Search for the cell housing the specified text and yield its (X, Y) center coordinate. 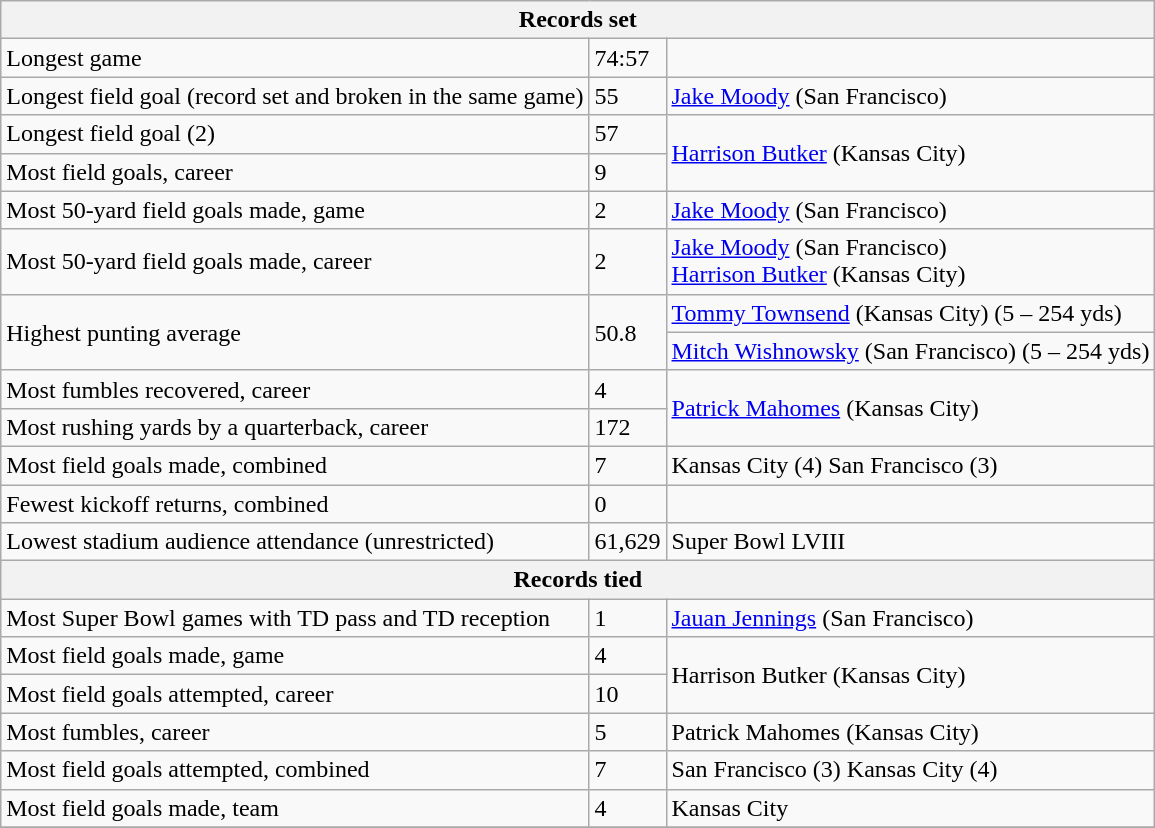
Most Super Bowl games with TD pass and TD reception (295, 618)
Longest field goal (2) (295, 134)
Most fumbles recovered, career (295, 389)
Most field goals made, game (295, 656)
Most field goals attempted, career (295, 694)
Most field goals, career (295, 172)
Jauan Jennings (San Francisco) (910, 618)
Records tied (578, 580)
61,629 (628, 542)
172 (628, 427)
Kansas City (4) San Francisco (3) (910, 465)
Fewest kickoff returns, combined (295, 503)
Most 50-yard field goals made, career (295, 262)
9 (628, 172)
Most field goals made, team (295, 808)
74:57 (628, 58)
1 (628, 618)
55 (628, 96)
Most 50-yard field goals made, game (295, 210)
Longest game (295, 58)
Super Bowl LVIII (910, 542)
Most field goals made, combined (295, 465)
5 (628, 732)
San Francisco (3) Kansas City (4) (910, 770)
50.8 (628, 332)
Mitch Wishnowsky (San Francisco) (5 – 254 yds) (910, 351)
Highest punting average (295, 332)
Most rushing yards by a quarterback, career (295, 427)
Jake Moody (San Francisco)Harrison Butker (Kansas City) (910, 262)
Most field goals attempted, combined (295, 770)
Most fumbles, career (295, 732)
0 (628, 503)
10 (628, 694)
57 (628, 134)
Records set (578, 20)
Tommy Townsend (Kansas City) (5 – 254 yds) (910, 313)
Longest field goal (record set and broken in the same game) (295, 96)
Kansas City (910, 808)
Lowest stadium audience attendance (unrestricted) (295, 542)
